Determine the [X, Y] coordinate at the center of the cell enclosing the given text.  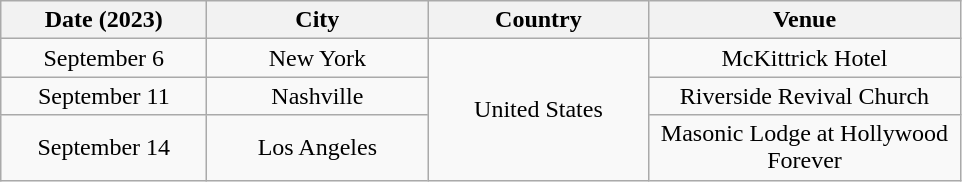
September 11 [104, 96]
Masonic Lodge at Hollywood Forever [804, 148]
September 6 [104, 58]
McKittrick Hotel [804, 58]
Los Angeles [318, 148]
New York [318, 58]
September 14 [104, 148]
United States [538, 110]
City [318, 20]
Nashville [318, 96]
Riverside Revival Church [804, 96]
Country [538, 20]
Date (2023) [104, 20]
Venue [804, 20]
